For the text-containing cell, return its midpoint in (X, Y) coordinate format. 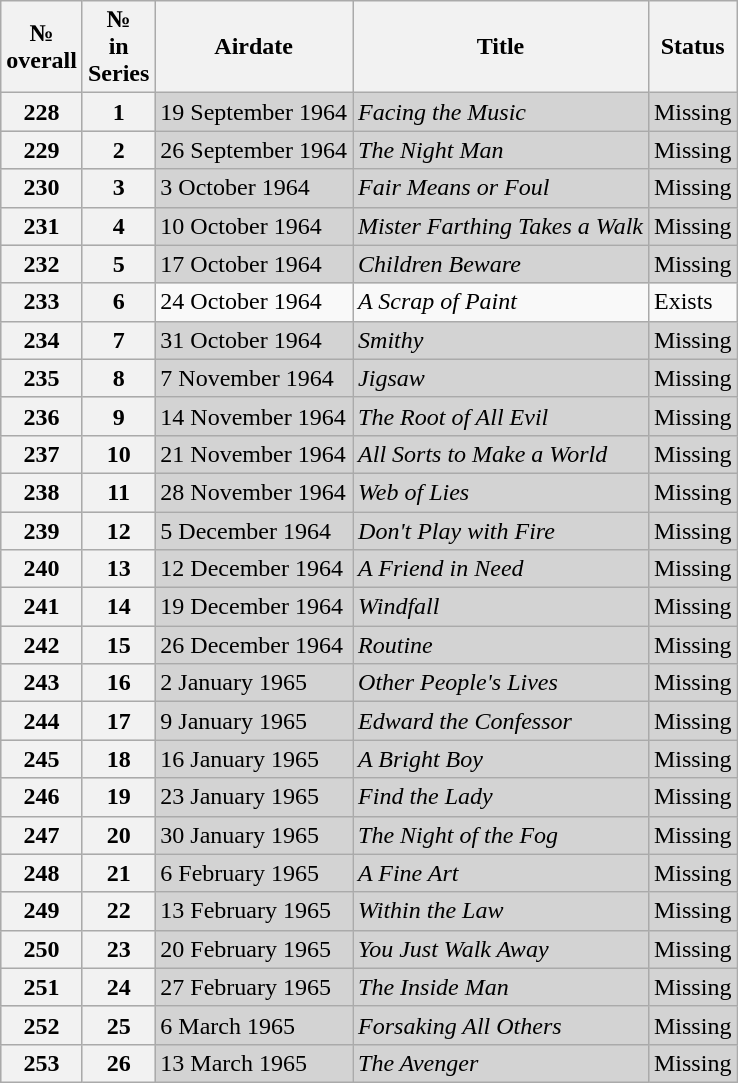
253 (42, 1063)
16 (118, 683)
Don't Play with Fire (501, 531)
233 (42, 302)
9 (118, 416)
21 November 1964 (254, 454)
8 (118, 378)
232 (42, 264)
22 (118, 911)
31 October 1964 (254, 340)
6 February 1965 (254, 873)
Mister Farthing Takes a Walk (501, 226)
239 (42, 531)
248 (42, 873)
The Root of All Evil (501, 416)
246 (42, 797)
23 (118, 949)
12 (118, 531)
Forsaking All Others (501, 1025)
6 March 1965 (254, 1025)
7 November 1964 (254, 378)
Other People's Lives (501, 683)
242 (42, 645)
5 (118, 264)
249 (42, 911)
The Avenger (501, 1063)
12 December 1964 (254, 569)
19 September 1964 (254, 112)
10 (118, 454)
247 (42, 835)
252 (42, 1025)
13 (118, 569)
A Bright Boy (501, 759)
10 October 1964 (254, 226)
№overall (42, 47)
The Night Man (501, 150)
229 (42, 150)
245 (42, 759)
Airdate (254, 47)
27 February 1965 (254, 987)
234 (42, 340)
30 January 1965 (254, 835)
Edward the Confessor (501, 721)
Jigsaw (501, 378)
237 (42, 454)
20 (118, 835)
Children Beware (501, 264)
238 (42, 492)
Title (501, 47)
The Inside Man (501, 987)
1 (118, 112)
26 September 1964 (254, 150)
5 December 1964 (254, 531)
236 (42, 416)
Routine (501, 645)
Within the Law (501, 911)
7 (118, 340)
14 November 1964 (254, 416)
Facing the Music (501, 112)
244 (42, 721)
2 January 1965 (254, 683)
20 February 1965 (254, 949)
The Night of the Fog (501, 835)
3 (118, 188)
19 (118, 797)
Windfall (501, 607)
4 (118, 226)
26 (118, 1063)
231 (42, 226)
17 (118, 721)
17 October 1964 (254, 264)
11 (118, 492)
A Fine Art (501, 873)
You Just Walk Away (501, 949)
230 (42, 188)
243 (42, 683)
251 (42, 987)
13 March 1965 (254, 1063)
Fair Means or Foul (501, 188)
Find the Lady (501, 797)
16 January 1965 (254, 759)
28 November 1964 (254, 492)
25 (118, 1025)
A Scrap of Paint (501, 302)
15 (118, 645)
235 (42, 378)
14 (118, 607)
6 (118, 302)
241 (42, 607)
250 (42, 949)
21 (118, 873)
19 December 1964 (254, 607)
228 (42, 112)
24 October 1964 (254, 302)
2 (118, 150)
18 (118, 759)
3 October 1964 (254, 188)
9 January 1965 (254, 721)
13 February 1965 (254, 911)
Status (692, 47)
Smithy (501, 340)
№inSeries (118, 47)
26 December 1964 (254, 645)
Exists (692, 302)
240 (42, 569)
A Friend in Need (501, 569)
All Sorts to Make a World (501, 454)
23 January 1965 (254, 797)
Web of Lies (501, 492)
24 (118, 987)
